Locate the cell with the specified text and output its (x, y) center coordinate. 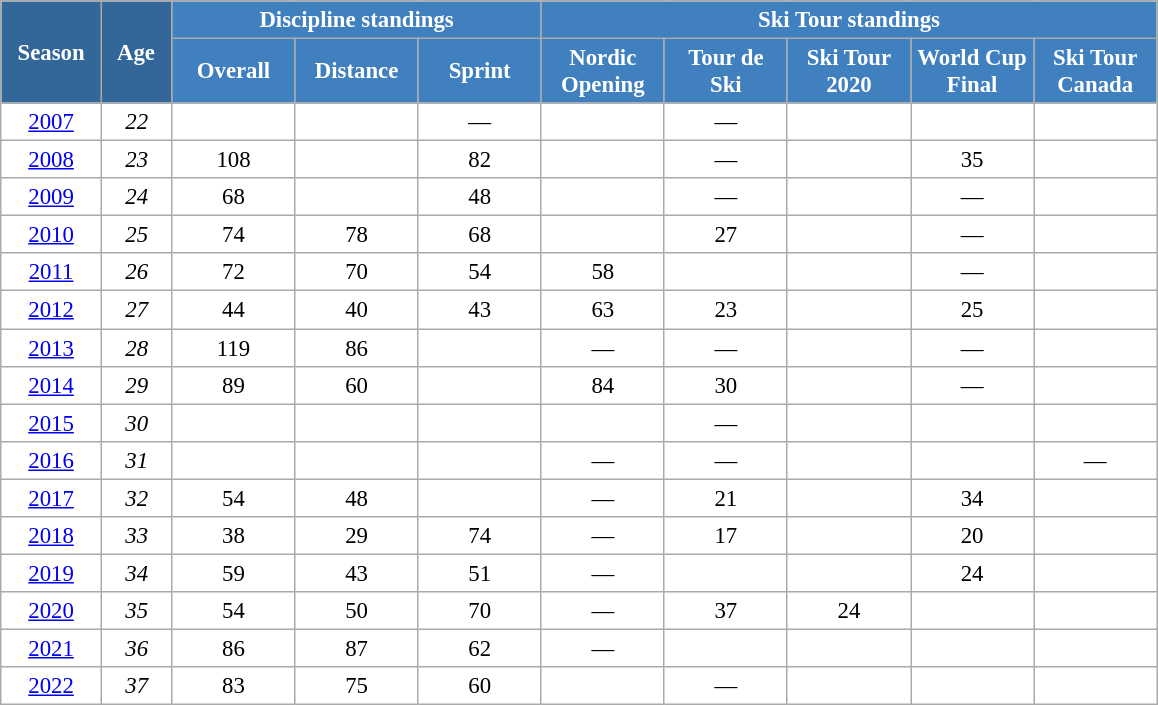
Overall (234, 72)
72 (234, 273)
40 (356, 310)
Age (136, 52)
World CupFinal (972, 72)
31 (136, 460)
75 (356, 686)
Discipline standings (356, 20)
2022 (52, 686)
Ski TourCanada (1096, 72)
NordicOpening (602, 72)
22 (136, 122)
51 (480, 573)
28 (136, 348)
50 (356, 611)
32 (136, 498)
58 (602, 273)
108 (234, 160)
2018 (52, 536)
Distance (356, 72)
2007 (52, 122)
2021 (52, 648)
119 (234, 348)
89 (234, 385)
2014 (52, 385)
2015 (52, 423)
44 (234, 310)
17 (726, 536)
2016 (52, 460)
78 (356, 235)
62 (480, 648)
2009 (52, 197)
Ski Tour2020 (848, 72)
59 (234, 573)
82 (480, 160)
2008 (52, 160)
87 (356, 648)
26 (136, 273)
36 (136, 648)
20 (972, 536)
84 (602, 385)
2012 (52, 310)
Season (52, 52)
2011 (52, 273)
38 (234, 536)
Tour deSki (726, 72)
2020 (52, 611)
63 (602, 310)
Ski Tour standings (848, 20)
Sprint (480, 72)
33 (136, 536)
2019 (52, 573)
2010 (52, 235)
83 (234, 686)
2013 (52, 348)
21 (726, 498)
2017 (52, 498)
